From the cell containing the given text, extract its center point as (x, y) coordinate. 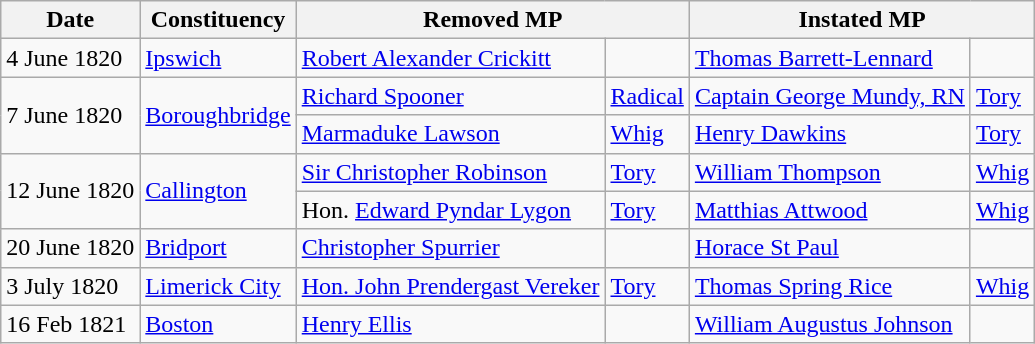
4 June 1820 (70, 58)
Robert Alexander Crickitt (450, 58)
Henry Ellis (450, 324)
Removed MP (492, 20)
12 June 1820 (70, 191)
Thomas Barrett-Lennard (830, 58)
Marmaduke Lawson (450, 134)
Radical (647, 96)
William Thompson (830, 172)
Constituency (218, 20)
16 Feb 1821 (70, 324)
Date (70, 20)
Hon. John Prendergast Vereker (450, 286)
Ipswich (218, 58)
Sir Christopher Robinson (450, 172)
Thomas Spring Rice (830, 286)
Richard Spooner (450, 96)
Christopher Spurrier (450, 248)
Callington (218, 191)
Matthias Attwood (830, 210)
Limerick City (218, 286)
Instated MP (862, 20)
Captain George Mundy, RN (830, 96)
20 June 1820 (70, 248)
7 June 1820 (70, 115)
Henry Dawkins (830, 134)
Bridport (218, 248)
Horace St Paul (830, 248)
William Augustus Johnson (830, 324)
3 July 1820 (70, 286)
Boston (218, 324)
Hon. Edward Pyndar Lygon (450, 210)
Boroughbridge (218, 115)
